Provide the (x, y) coordinate of the cell's center where the given text is located.  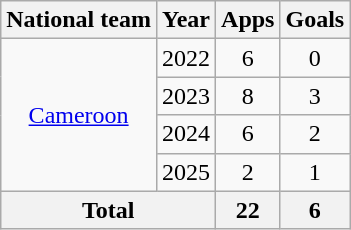
22 (248, 210)
0 (315, 58)
8 (248, 96)
3 (315, 96)
2022 (186, 58)
2024 (186, 134)
Cameroon (79, 115)
2023 (186, 96)
Goals (315, 20)
National team (79, 20)
Total (108, 210)
2025 (186, 172)
Year (186, 20)
1 (315, 172)
Apps (248, 20)
